Scan for the cell matching the given text and deliver its (x, y) coordinate at center. 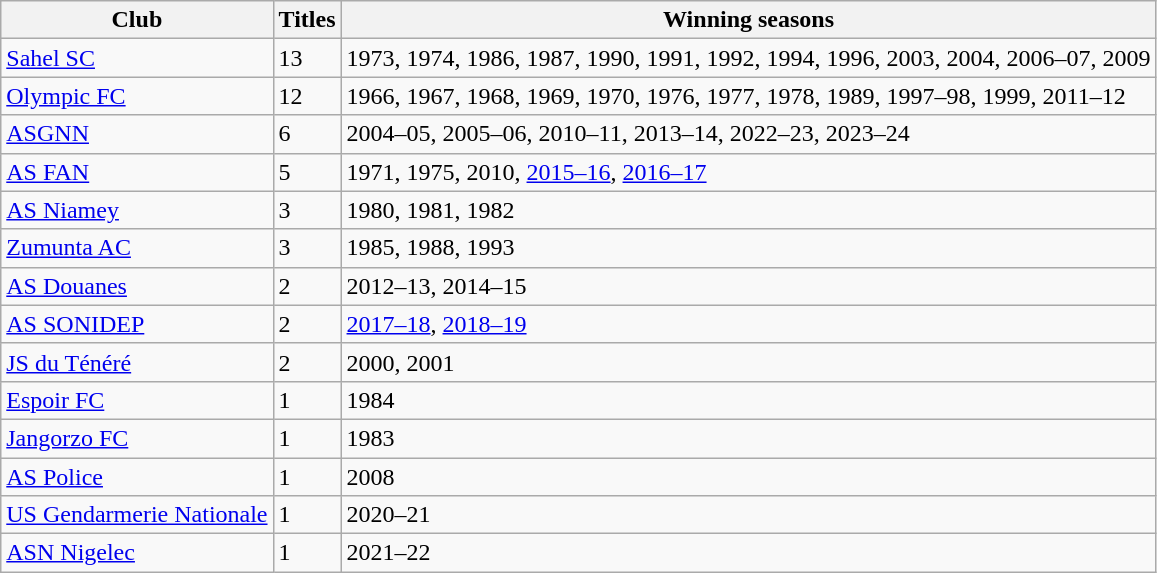
2004–05, 2005–06, 2010–11, 2013–14, 2022–23, 2023–24 (748, 134)
Jangorzo FC (137, 438)
13 (307, 58)
5 (307, 172)
US Gendarmerie Nationale (137, 515)
AS Police (137, 477)
Espoir FC (137, 400)
JS du Ténéré (137, 362)
1985, 1988, 1993 (748, 248)
12 (307, 96)
Club (137, 20)
2017–18, 2018–19 (748, 324)
2020–21 (748, 515)
2000, 2001 (748, 362)
1966, 1967, 1968, 1969, 1970, 1976, 1977, 1978, 1989, 1997–98, 1999, 2011–12 (748, 96)
Titles (307, 20)
2008 (748, 477)
1984 (748, 400)
AS Niamey (137, 210)
AS FAN (137, 172)
AS Douanes (137, 286)
Winning seasons (748, 20)
Sahel SC (137, 58)
2021–22 (748, 553)
1983 (748, 438)
ASN Nigelec (137, 553)
2012–13, 2014–15 (748, 286)
ASGNN (137, 134)
Olympic FC (137, 96)
1971, 1975, 2010, 2015–16, 2016–17 (748, 172)
1973, 1974, 1986, 1987, 1990, 1991, 1992, 1994, 1996, 2003, 2004, 2006–07, 2009 (748, 58)
6 (307, 134)
1980, 1981, 1982 (748, 210)
Zumunta AC (137, 248)
AS SONIDEP (137, 324)
